Search for the cell housing the specified text and yield its [X, Y] center coordinate. 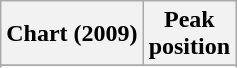
Chart (2009) [72, 34]
Peakposition [189, 34]
